Capture the cell that displays the provided text and extract its [x, y] central coordinate. 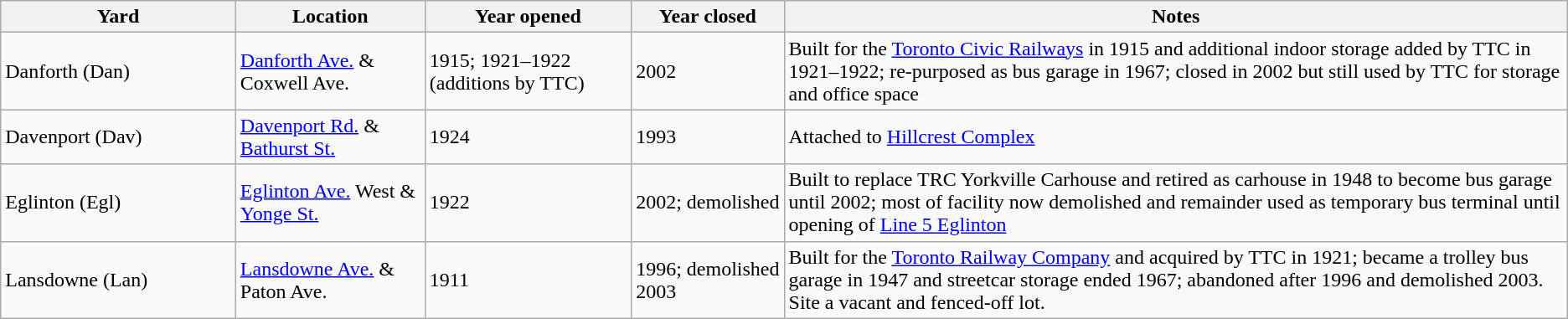
1924 [528, 137]
Danforth Ave. & Coxwell Ave. [330, 71]
Lansdowne Ave. & Paton Ave. [330, 280]
Eglinton (Egl) [119, 203]
2002 [708, 71]
Attached to Hillcrest Complex [1176, 137]
Year opened [528, 17]
1911 [528, 280]
1922 [528, 203]
1996; demolished 2003 [708, 280]
1915; 1921–1922 (additions by TTC) [528, 71]
Lansdowne (Lan) [119, 280]
Year closed [708, 17]
Davenport (Dav) [119, 137]
Eglinton Ave. West & Yonge St. [330, 203]
1993 [708, 137]
Danforth (Dan) [119, 71]
Location [330, 17]
Yard [119, 17]
2002; demolished [708, 203]
Notes [1176, 17]
Davenport Rd. & Bathurst St. [330, 137]
